Output the [X, Y] coordinate of the center of the cell containing the given text.  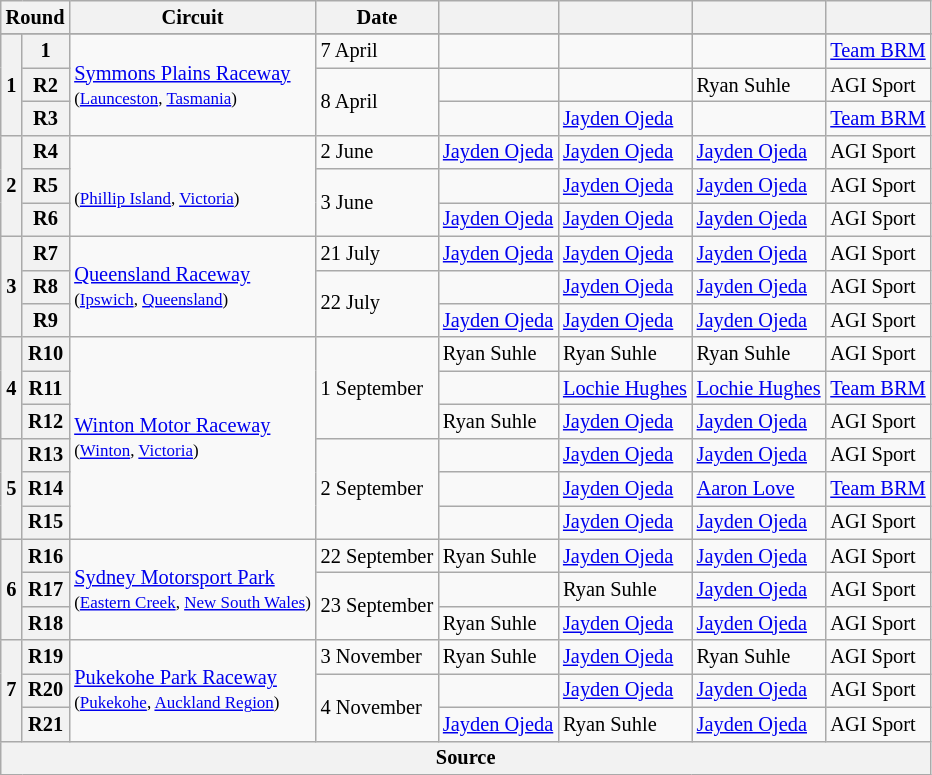
Round [36, 17]
Symmons Plains Raceway(Launceston, Tasmania) [192, 84]
4 November [377, 706]
Pukekohe Park Raceway(Pukekohe, Auckland Region) [192, 690]
R10 [46, 354]
R7 [46, 253]
R12 [46, 421]
3 November [377, 657]
R4 [46, 152]
Source [466, 758]
Queensland Raceway(Ipswich, Queensland) [192, 286]
R20 [46, 690]
R18 [46, 623]
R19 [46, 657]
2 June [377, 152]
4 [12, 388]
2 [12, 186]
22 July [377, 304]
R5 [46, 186]
1 September [377, 388]
R16 [46, 556]
22 September [377, 556]
7 April [377, 51]
R6 [46, 219]
23 September [377, 606]
R3 [46, 118]
Winton Motor Raceway(Winton, Victoria) [192, 438]
R9 [46, 320]
6 [12, 590]
R15 [46, 522]
8 April [377, 102]
R11 [46, 388]
R8 [46, 287]
(Phillip Island, Victoria) [192, 186]
R21 [46, 724]
R2 [46, 85]
7 [12, 690]
3 [12, 286]
5 [12, 488]
R17 [46, 589]
Aaron Love [759, 489]
R14 [46, 489]
Circuit [192, 17]
2 September [377, 488]
3 June [377, 202]
Date [377, 17]
Sydney Motorsport Park(Eastern Creek, New South Wales) [192, 590]
R13 [46, 455]
21 July [377, 253]
